Return the (x, y) coordinate for the center point of the cell that contains the specified text.  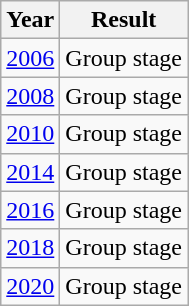
2018 (30, 248)
Result (124, 20)
2008 (30, 96)
Year (30, 20)
2010 (30, 134)
2016 (30, 210)
2014 (30, 172)
2006 (30, 58)
2020 (30, 286)
